From the cell containing the given text, extract its center point as (X, Y) coordinate. 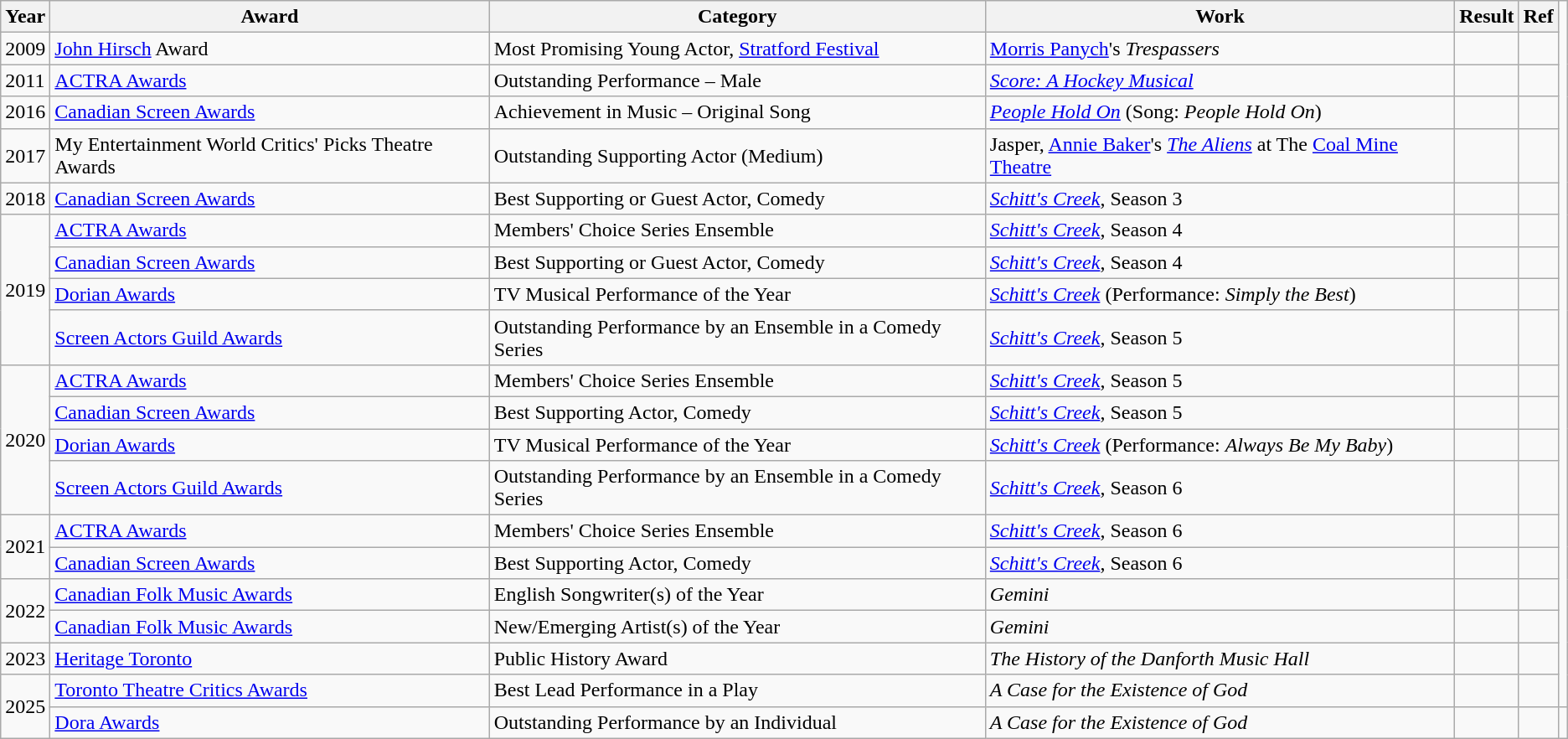
2022 (25, 611)
Public History Award (737, 659)
Most Promising Young Actor, Stratford Festival (737, 49)
Award (270, 17)
Jasper, Annie Baker's The Aliens at The Coal Mine Theatre (1220, 156)
John Hirsch Award (270, 49)
Schitt's Creek (Performance: Simply the Best) (1220, 294)
2017 (25, 156)
Achievement in Music – Original Song (737, 112)
New/Emerging Artist(s) of the Year (737, 627)
Best Lead Performance in a Play (737, 690)
Outstanding Performance – Male (737, 80)
2020 (25, 439)
The History of the Danforth Music Hall (1220, 659)
Score: A Hockey Musical (1220, 80)
2025 (25, 706)
Outstanding Supporting Actor (Medium) (737, 156)
Result (1487, 17)
Schitt's Creek, Season 3 (1220, 199)
Schitt's Creek (Performance: Always Be My Baby) (1220, 445)
2018 (25, 199)
Morris Panych's Trespassers (1220, 49)
Outstanding Performance by an Individual (737, 722)
Heritage Toronto (270, 659)
People Hold On (Song: People Hold On) (1220, 112)
Category (737, 17)
My Entertainment World Critics' Picks Theatre Awards (270, 156)
2019 (25, 290)
Ref (1538, 17)
English Songwriter(s) of the Year (737, 595)
2021 (25, 547)
2016 (25, 112)
2011 (25, 80)
2023 (25, 659)
2009 (25, 49)
Work (1220, 17)
Toronto Theatre Critics Awards (270, 690)
Year (25, 17)
Dora Awards (270, 722)
